For the text-containing cell, return its midpoint in (X, Y) coordinate format. 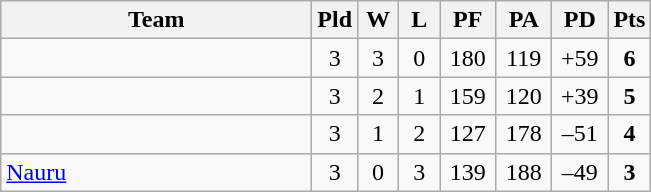
+39 (580, 96)
4 (630, 134)
Pts (630, 20)
188 (524, 172)
Pld (335, 20)
PF (468, 20)
180 (468, 58)
120 (524, 96)
178 (524, 134)
Team (156, 20)
W (378, 20)
5 (630, 96)
6 (630, 58)
PA (524, 20)
PD (580, 20)
Nauru (156, 172)
L (420, 20)
–49 (580, 172)
–51 (580, 134)
+59 (580, 58)
159 (468, 96)
119 (524, 58)
127 (468, 134)
139 (468, 172)
